Capture the cell that displays the provided text and extract its (x, y) central coordinate. 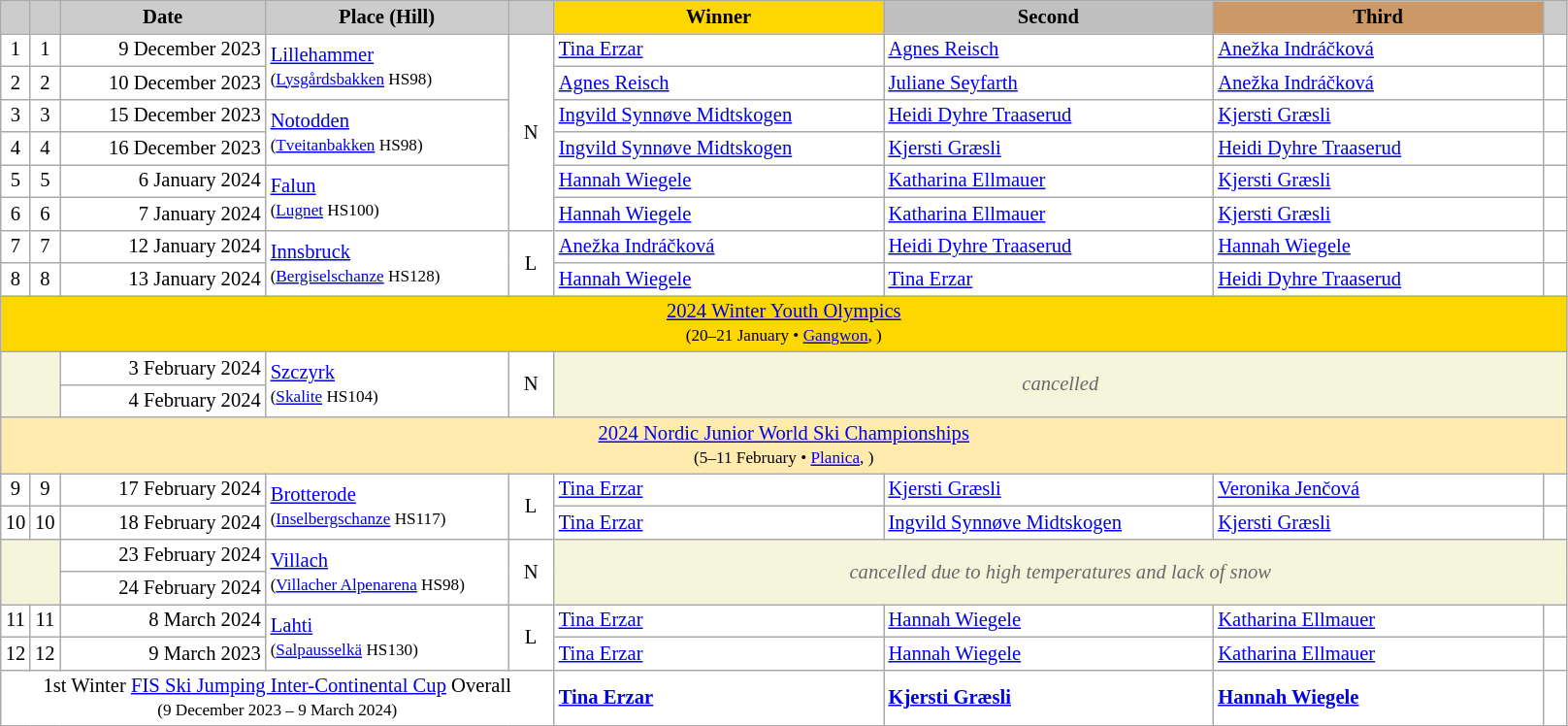
Second (1048, 16)
10 December 2023 (163, 82)
24 February 2024 (163, 587)
Innsbruck(Bergiselschanze HS128) (387, 263)
12 January 2024 (163, 247)
16 December 2023 (163, 148)
3 February 2024 (163, 368)
7 January 2024 (163, 214)
2024 Winter Youth Olympics(20–21 January • Gangwon, ) (784, 323)
8 March 2024 (163, 620)
cancelled due to high temperatures and lack of snow (1061, 572)
9 March 2023 (163, 653)
23 February 2024 (163, 555)
2024 Nordic Junior World Ski Championships(5–11 February • Planica, ) (784, 445)
Veronika Jenčová (1378, 489)
Winner (719, 16)
Place (Hill) (387, 16)
6 January 2024 (163, 181)
1st Winter FIS Ski Jumping Inter-Continental Cup Overall(9 December 2023 – 9 March 2024) (278, 698)
Lahti(Salpausselkä HS130) (387, 637)
13 January 2024 (163, 279)
Lillehammer(Lysgårdsbakken HS98) (387, 66)
18 February 2024 (163, 522)
9 December 2023 (163, 49)
4 February 2024 (163, 401)
Brotterode(Inselbergschanze HS117) (387, 506)
Third (1378, 16)
15 December 2023 (163, 115)
cancelled (1061, 384)
Juliane Seyfarth (1048, 82)
Villach(Villacher Alpenarena HS98) (387, 572)
17 February 2024 (163, 489)
Falun(Lugnet HS100) (387, 197)
Notodden(Tveitanbakken HS98) (387, 132)
Szczyrk(Skalite HS104) (387, 384)
Date (163, 16)
